Find where the given text appears and provide that cell's center as (X, Y) coordinate. 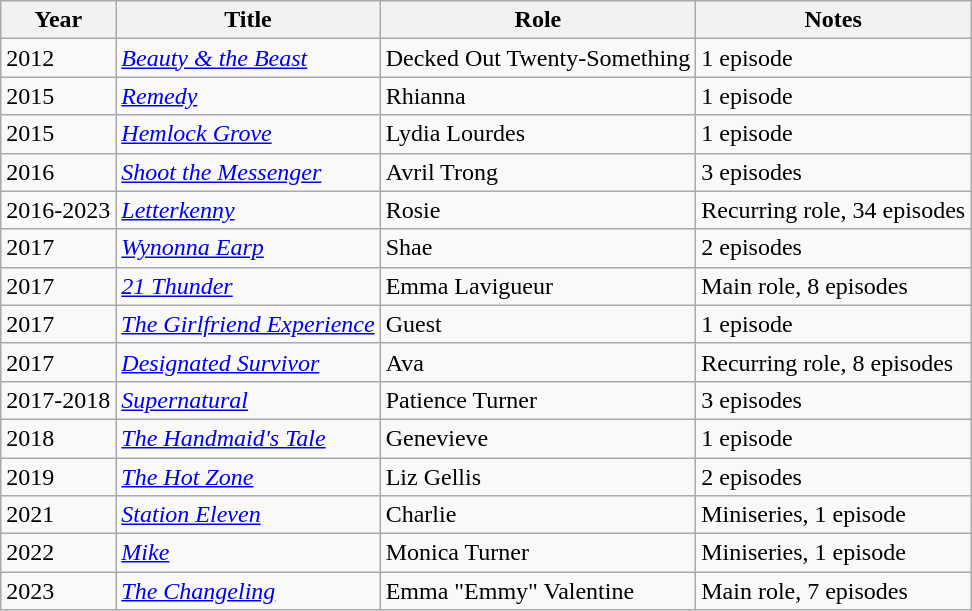
Genevieve (538, 438)
2016-2023 (58, 210)
Shoot the Messenger (248, 172)
2017-2018 (58, 400)
Title (248, 20)
Rosie (538, 210)
The Hot Zone (248, 477)
Beauty & the Beast (248, 58)
Year (58, 20)
2023 (58, 591)
The Handmaid's Tale (248, 438)
2012 (58, 58)
Rhianna (538, 96)
The Girlfriend Experience (248, 324)
Wynonna Earp (248, 248)
2022 (58, 553)
Hemlock Grove (248, 134)
Avril Trong (538, 172)
Shae (538, 248)
Role (538, 20)
Supernatural (248, 400)
Main role, 8 episodes (834, 286)
Notes (834, 20)
2018 (58, 438)
Emma "Emmy" Valentine (538, 591)
Lydia Lourdes (538, 134)
Main role, 7 episodes (834, 591)
Letterkenny (248, 210)
21 Thunder (248, 286)
Decked Out Twenty-Something (538, 58)
Recurring role, 34 episodes (834, 210)
Liz Gellis (538, 477)
Mike (248, 553)
2021 (58, 515)
Monica Turner (538, 553)
Designated Survivor (248, 362)
Remedy (248, 96)
Guest (538, 324)
2019 (58, 477)
Patience Turner (538, 400)
The Changeling (248, 591)
Ava (538, 362)
Recurring role, 8 episodes (834, 362)
Emma Lavigueur (538, 286)
2016 (58, 172)
Station Eleven (248, 515)
Charlie (538, 515)
